From the cell containing the given text, extract its center point as [X, Y] coordinate. 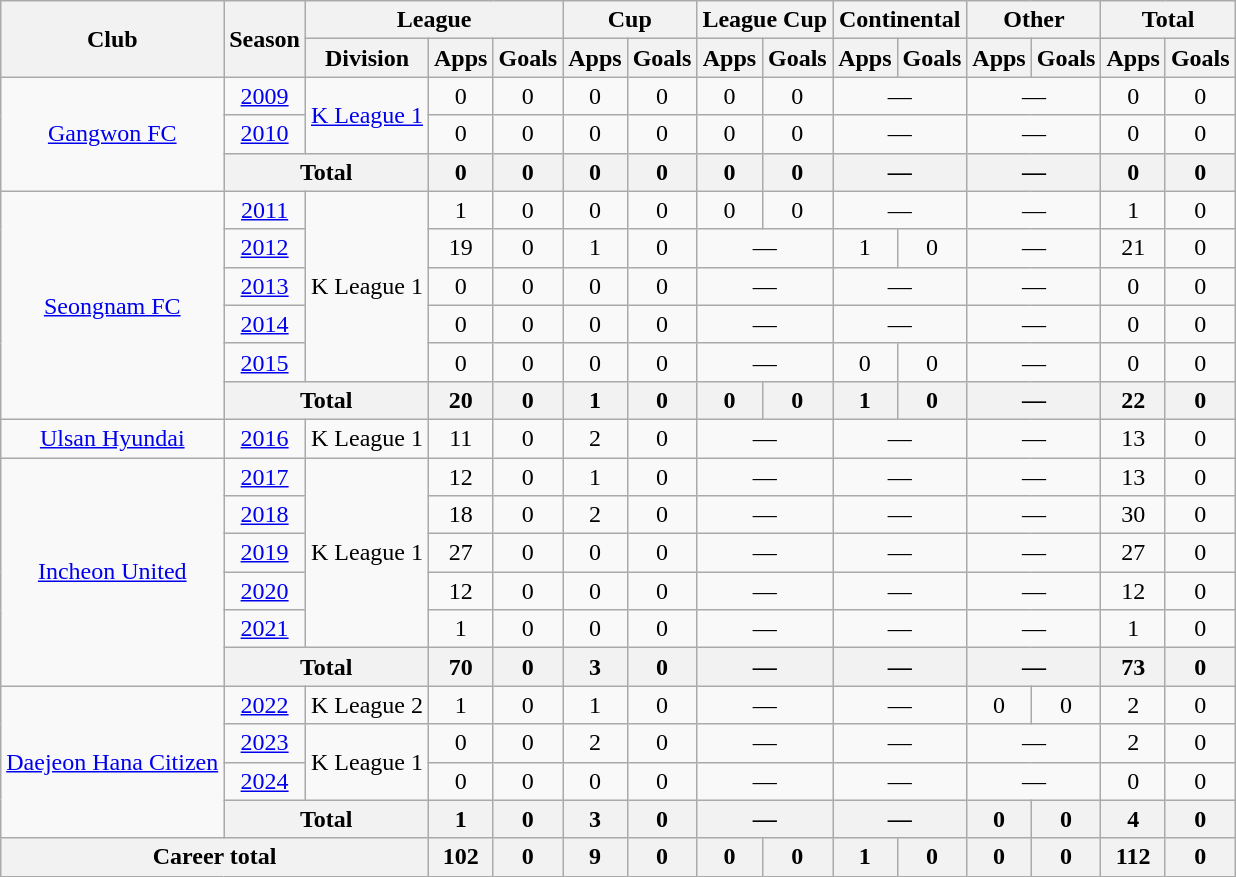
20 [461, 400]
102 [461, 857]
League [434, 20]
2012 [265, 248]
2013 [265, 286]
Club [112, 39]
2015 [265, 362]
2019 [265, 553]
Career total [215, 857]
Seongnam FC [112, 305]
22 [1133, 400]
Division [366, 58]
9 [595, 857]
League Cup [765, 20]
2021 [265, 629]
11 [461, 438]
4 [1133, 819]
2020 [265, 591]
2017 [265, 477]
Season [265, 39]
2014 [265, 324]
2009 [265, 96]
Daejeon Hana Citizen [112, 762]
Continental [900, 20]
2011 [265, 210]
Other [1034, 20]
2010 [265, 134]
19 [461, 248]
21 [1133, 248]
30 [1133, 515]
2024 [265, 781]
Cup [630, 20]
2023 [265, 743]
2016 [265, 438]
2022 [265, 705]
18 [461, 515]
Gangwon FC [112, 134]
70 [461, 667]
Incheon United [112, 572]
112 [1133, 857]
73 [1133, 667]
2018 [265, 515]
Ulsan Hyundai [112, 438]
K League 2 [366, 705]
